Locate the cell with the specified text and output its [X, Y] center coordinate. 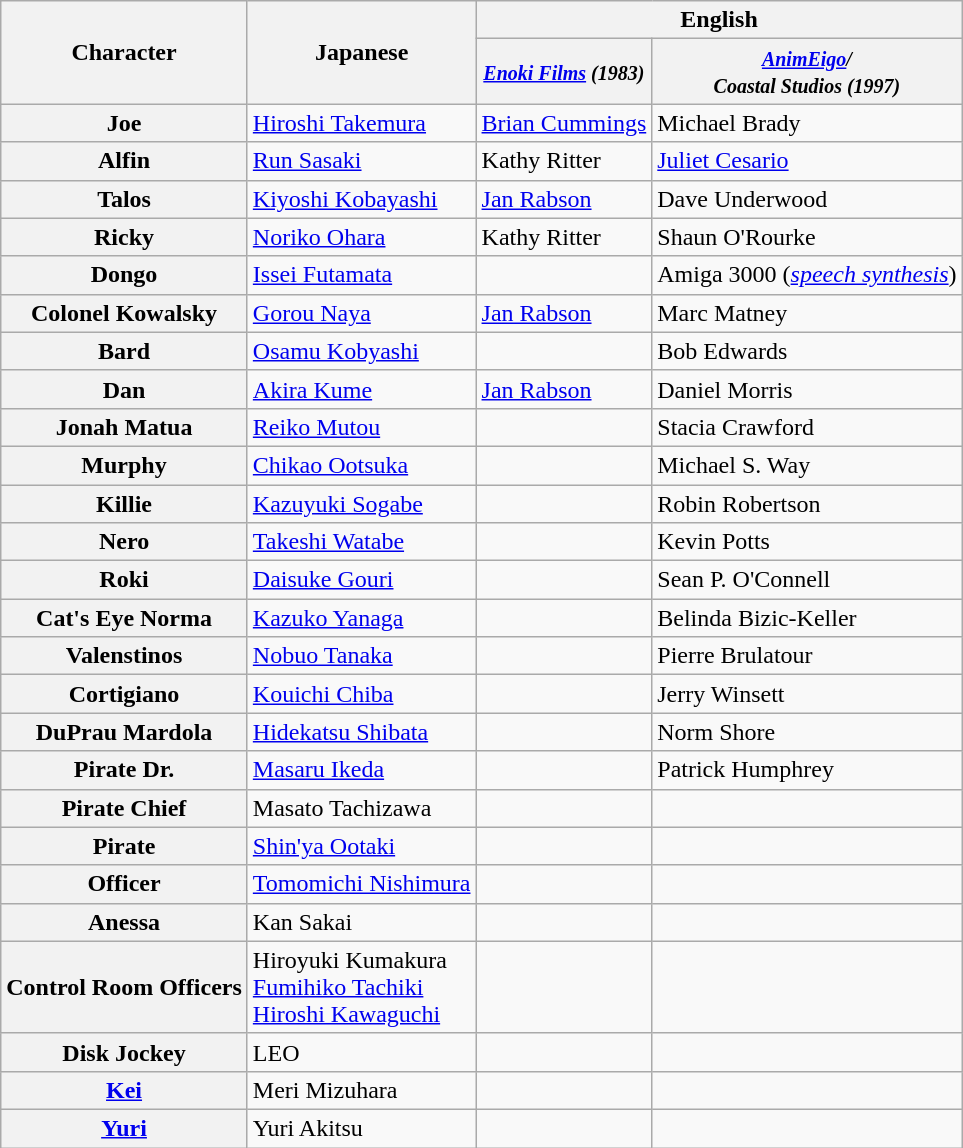
Noriko Ohara [362, 237]
Talos [124, 199]
Osamu Kobyashi [362, 351]
Tomomichi Nishimura [362, 884]
Kazuyuki Sogabe [362, 503]
Juliet Cesario [807, 161]
Hiroyuki KumakuraFumihiko TachikiHiroshi Kawaguchi [362, 987]
Pirate [124, 846]
Ricky [124, 237]
Michael S. Way [807, 465]
Hiroshi Takemura [362, 123]
Kouichi Chiba [362, 694]
Kazuko Yanaga [362, 618]
Murphy [124, 465]
Control Room Officers [124, 987]
Killie [124, 503]
Bob Edwards [807, 351]
AnimEigo/Coastal Studios (1997) [807, 72]
Sean P. O'Connell [807, 580]
Shaun O'Rourke [807, 237]
Officer [124, 884]
Disk Jockey [124, 1052]
Marc Matney [807, 313]
Cat's Eye Norma [124, 618]
Meri Mizuhara [362, 1090]
Hidekatsu Shibata [362, 732]
Belinda Bizic-Keller [807, 618]
Stacia Crawford [807, 427]
Daniel Morris [807, 389]
Enoki Films (1983) [564, 72]
Pirate Chief [124, 808]
Dongo [124, 275]
Takeshi Watabe [362, 542]
Patrick Humphrey [807, 770]
Robin Robertson [807, 503]
Run Sasaki [362, 161]
Nobuo Tanaka [362, 656]
Masaru Ikeda [362, 770]
Reiko Mutou [362, 427]
Character [124, 52]
Pierre Brulatour [807, 656]
Roki [124, 580]
Amiga 3000 (speech synthesis) [807, 275]
Dan [124, 389]
Yuri [124, 1128]
English [719, 20]
Dave Underwood [807, 199]
Jerry Winsett [807, 694]
DuPrau Mardola [124, 732]
Joe [124, 123]
Norm Shore [807, 732]
Colonel Kowalsky [124, 313]
Michael Brady [807, 123]
LEO [362, 1052]
Anessa [124, 922]
Brian Cummings [564, 123]
Chikao Ootsuka [362, 465]
Kevin Potts [807, 542]
Kan Sakai [362, 922]
Japanese [362, 52]
Cortigiano [124, 694]
Bard [124, 351]
Valenstinos [124, 656]
Pirate Dr. [124, 770]
Yuri Akitsu [362, 1128]
Kiyoshi Kobayashi [362, 199]
Daisuke Gouri [362, 580]
Kei [124, 1090]
Jonah Matua [124, 427]
Nero [124, 542]
Gorou Naya [362, 313]
Akira Kume [362, 389]
Masato Tachizawa [362, 808]
Shin'ya Ootaki [362, 846]
Issei Futamata [362, 275]
Alfin [124, 161]
